Find where the given text appears and provide that cell's center as [x, y] coordinate. 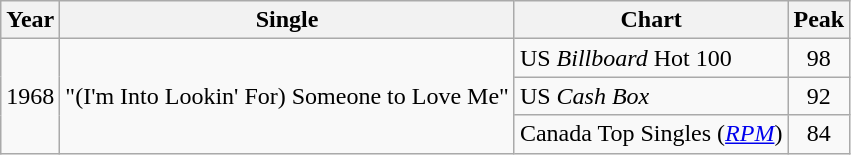
"(I'm Into Lookin' For) Someone to Love Me" [288, 96]
Single [288, 20]
US Cash Box [651, 96]
98 [819, 58]
92 [819, 96]
Canada Top Singles (RPM) [651, 134]
Peak [819, 20]
1968 [30, 96]
Year [30, 20]
US Billboard Hot 100 [651, 58]
Chart [651, 20]
84 [819, 134]
